Pinpoint the cell where the given text exists, returning its [X, Y] midpoint coordinate. 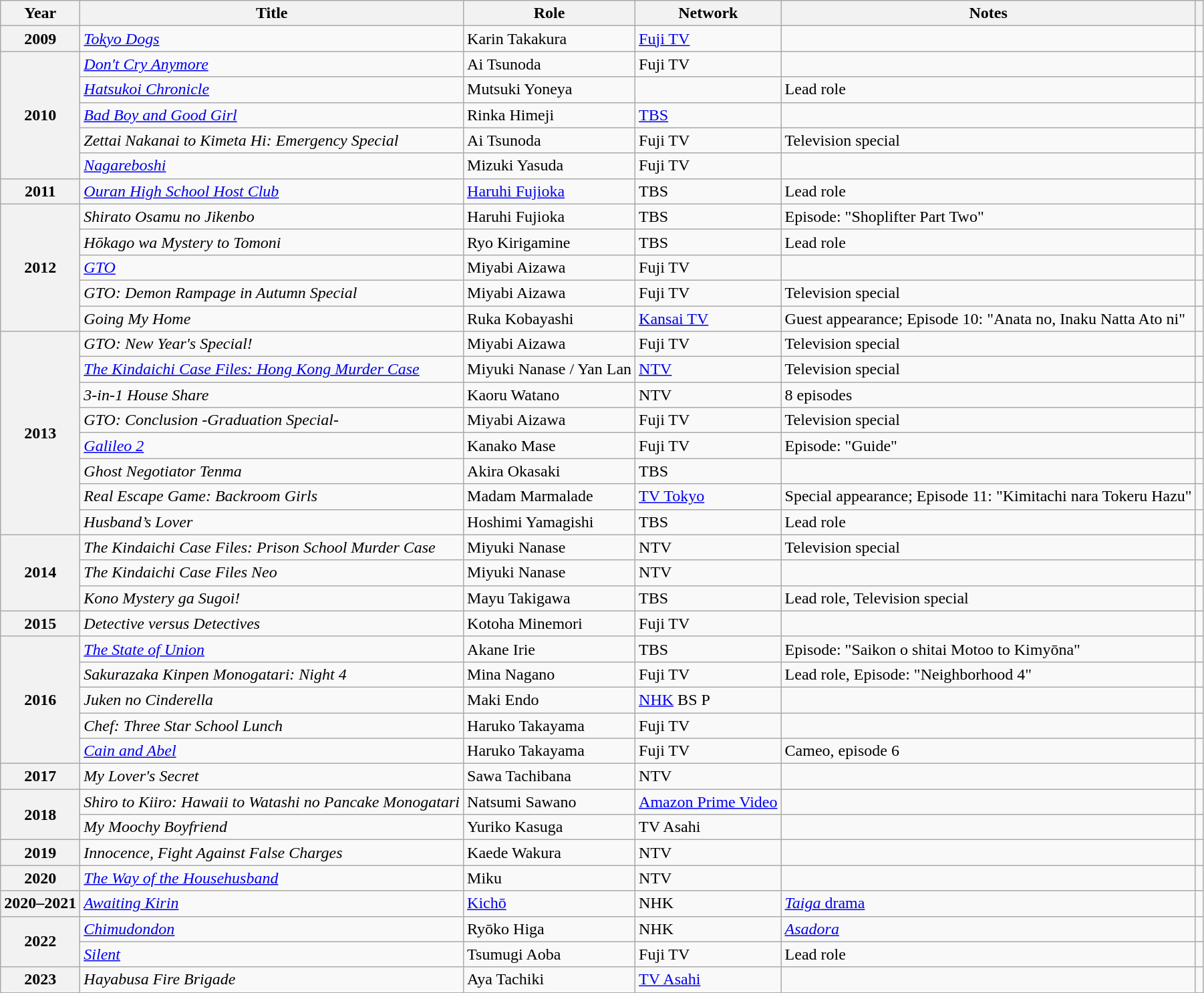
2022 [40, 942]
Hatsukoi Chronicle [272, 90]
The Way of the Househusband [272, 878]
Hayabusa Fire Brigade [272, 980]
Guest appearance; Episode 10: "Anata no, Inaku Natta Ato ni" [988, 319]
2019 [40, 853]
Mizuki Yasuda [549, 166]
Episode: "Shoplifter Part Two" [988, 217]
The Kindaichi Case Files: Prison School Murder Case [272, 547]
Role [549, 13]
Episode: "Saikon o shitai Motoo to Kimyōna" [988, 649]
Year [40, 13]
Rinka Himeji [549, 115]
Taiga drama [988, 903]
Real Escape Game: Backroom Girls [272, 497]
Zettai Nakanai to Kimeta Hi: Emergency Special [272, 140]
Notes [988, 13]
Silent [272, 954]
Going My Home [272, 319]
Ryo Kirigamine [549, 242]
Hōkago wa Mystery to Tomoni [272, 242]
Network [708, 13]
TV Tokyo [708, 497]
2014 [40, 573]
Innocence, Fight Against False Charges [272, 853]
Juken no Cinderella [272, 700]
Kono Mystery ga Sugoi! [272, 598]
Hoshimi Yamagishi [549, 522]
Kotoha Minemori [549, 623]
2023 [40, 980]
Kaoru Watano [549, 395]
My Lover's Secret [272, 776]
Bad Boy and Good Girl [272, 115]
Mutsuki Yoneya [549, 90]
GTO [272, 267]
Tsumugi Aoba [549, 954]
Shiro to Kiiro: Hawaii to Watashi no Pancake Monogatari [272, 802]
Miyuki Nanase / Yan Lan [549, 370]
NHK BS P [708, 700]
Husband’s Lover [272, 522]
The Kindaichi Case Files Neo [272, 573]
2015 [40, 623]
My Moochy Boyfriend [272, 827]
Natsumi Sawano [549, 802]
GTO: Demon Rampage in Autumn Special [272, 293]
Amazon Prime Video [708, 802]
Kansai TV [708, 319]
Lead role, Television special [988, 598]
Ryōko Higa [549, 929]
2009 [40, 39]
2017 [40, 776]
Detective versus Detectives [272, 623]
Akane Irie [549, 649]
2010 [40, 115]
Asadora [988, 929]
Kanako Mase [549, 446]
Chef: Three Star School Lunch [272, 725]
2020 [40, 878]
2020–2021 [40, 903]
Mina Nagano [549, 674]
2011 [40, 191]
The State of Union [272, 649]
Sawa Tachibana [549, 776]
Cameo, episode 6 [988, 751]
Yuriko Kasuga [549, 827]
Awaiting Kirin [272, 903]
Shirato Osamu no Jikenbo [272, 217]
Cain and Abel [272, 751]
Kaede Wakura [549, 853]
Nagareboshi [272, 166]
Sakurazaka Kinpen Monogatari: Night 4 [272, 674]
Madam Marmalade [549, 497]
Special appearance; Episode 11: "Kimitachi nara Tokeru Hazu" [988, 497]
3-in-1 House Share [272, 395]
The Kindaichi Case Files: Hong Kong Murder Case [272, 370]
Tokyo Dogs [272, 39]
Ghost Negotiator Tenma [272, 471]
Ruka Kobayashi [549, 319]
2012 [40, 267]
Chimudondon [272, 929]
2013 [40, 433]
Galileo 2 [272, 446]
Akira Okasaki [549, 471]
8 episodes [988, 395]
Karin Takakura [549, 39]
Lead role, Episode: "Neighborhood 4" [988, 674]
Miku [549, 878]
GTO: Conclusion -Graduation Special- [272, 420]
Ouran High School Host Club [272, 191]
Don't Cry Anymore [272, 64]
Title [272, 13]
Mayu Takigawa [549, 598]
Maki Endo [549, 700]
Kichō [549, 903]
Aya Tachiki [549, 980]
GTO: New Year's Special! [272, 344]
2018 [40, 815]
Episode: "Guide" [988, 446]
2016 [40, 700]
